Capture the cell that displays the provided text and extract its [x, y] central coordinate. 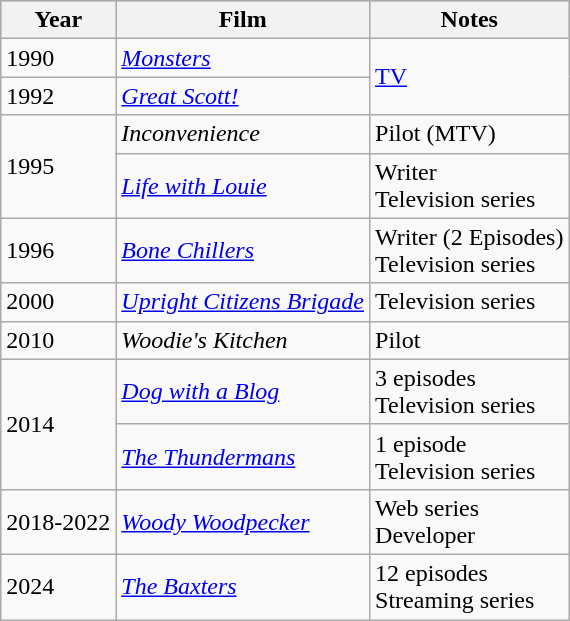
1 episodeTelevision series [470, 456]
Woody Woodpecker [243, 522]
Writer (2 Episodes)Television series [470, 250]
2014 [58, 424]
Pilot [470, 340]
Notes [470, 20]
Monsters [243, 58]
Year [58, 20]
TV [470, 77]
Dog with a Blog [243, 392]
Television series [470, 302]
Woodie's Kitchen [243, 340]
1992 [58, 96]
1990 [58, 58]
Great Scott! [243, 96]
Life with Louie [243, 186]
Web seriesDeveloper [470, 522]
2010 [58, 340]
Upright Citizens Brigade [243, 302]
WriterTelevision series [470, 186]
The Thundermans [243, 456]
Inconvenience [243, 134]
Pilot (MTV) [470, 134]
Film [243, 20]
3 episodesTelevision series [470, 392]
2018-2022 [58, 522]
The Baxters [243, 586]
Bone Chillers [243, 250]
2000 [58, 302]
2024 [58, 586]
1996 [58, 250]
12 episodesStreaming series [470, 586]
1995 [58, 166]
